Locate the cell with the specified text and output its [x, y] center coordinate. 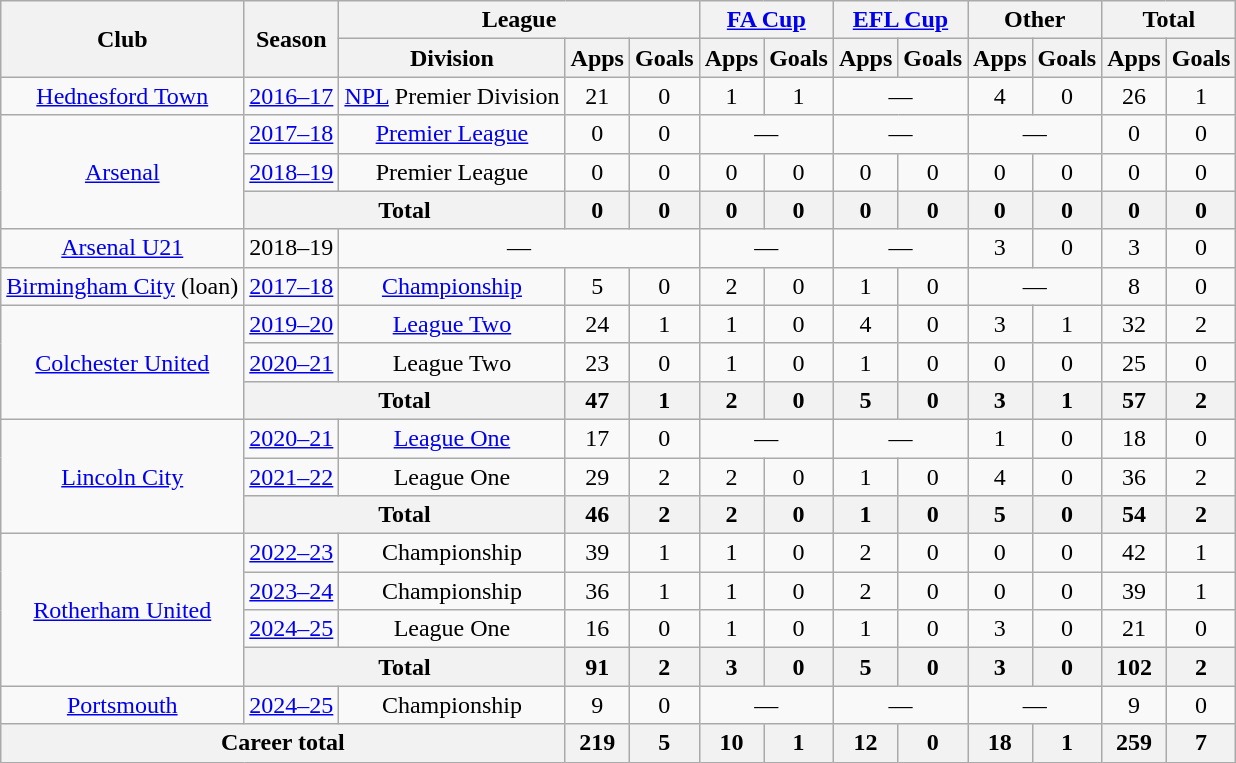
Hednesford Town [122, 96]
Rotherham United [122, 610]
EFL Cup [900, 20]
26 [1134, 96]
Club [122, 39]
102 [1134, 667]
Birmingham City (loan) [122, 286]
2016–17 [292, 96]
29 [597, 477]
Lincoln City [122, 476]
23 [597, 362]
Division [452, 58]
NPL Premier Division [452, 96]
Arsenal U21 [122, 248]
17 [597, 438]
Other [1035, 20]
2023–24 [292, 591]
2019–20 [292, 324]
46 [597, 515]
12 [865, 743]
2022–23 [292, 553]
91 [597, 667]
Arsenal [122, 172]
259 [1134, 743]
7 [1201, 743]
219 [597, 743]
57 [1134, 400]
25 [1134, 362]
32 [1134, 324]
2021–22 [292, 477]
Portsmouth [122, 705]
Season [292, 39]
8 [1134, 286]
24 [597, 324]
10 [731, 743]
54 [1134, 515]
42 [1134, 553]
League [519, 20]
47 [597, 400]
Career total [283, 743]
FA Cup [766, 20]
16 [597, 629]
Colchester United [122, 362]
